Provide the (X, Y) coordinate of the cell's center where the given text is located.  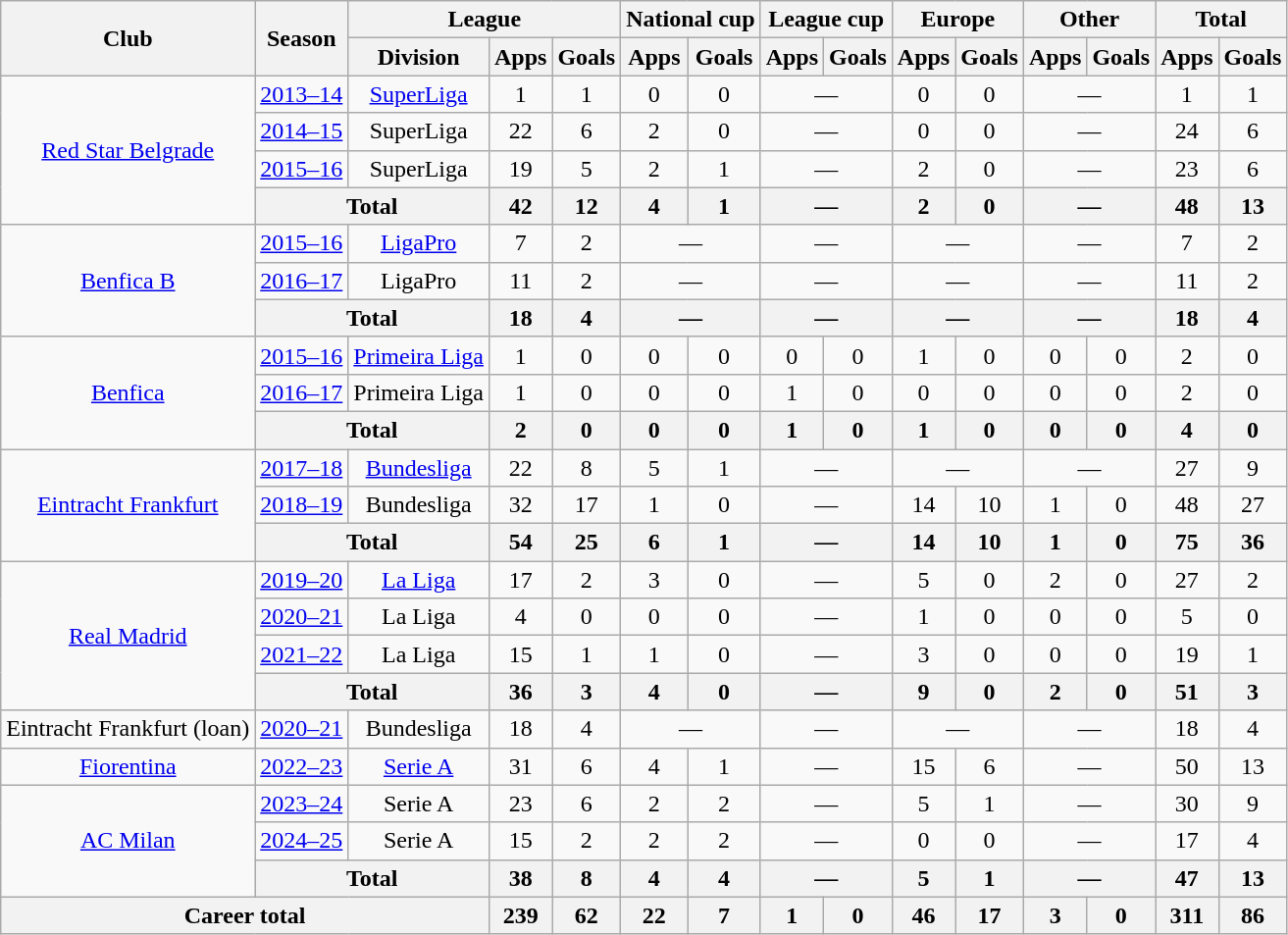
46 (923, 915)
Division (419, 57)
54 (520, 543)
Red Star Belgrade (128, 150)
Club (128, 38)
AC Milan (128, 841)
League (485, 20)
62 (587, 915)
30 (1187, 804)
Real Madrid (128, 636)
2021–22 (302, 654)
24 (1187, 131)
47 (1187, 878)
32 (520, 505)
51 (1187, 692)
Eintracht Frankfurt (loan) (128, 729)
2023–24 (302, 804)
2013–14 (302, 94)
42 (520, 206)
2014–15 (302, 131)
25 (587, 543)
2017–18 (302, 468)
Europe (957, 20)
38 (520, 878)
2024–25 (302, 841)
Fiorentina (128, 766)
Other (1089, 20)
Benfica (128, 392)
2018–19 (302, 505)
League cup (826, 20)
National cup (691, 20)
75 (1187, 543)
2019–20 (302, 580)
50 (1187, 766)
239 (520, 915)
86 (1253, 915)
2022–23 (302, 766)
311 (1187, 915)
Eintracht Frankfurt (128, 505)
Benfica B (128, 281)
12 (587, 206)
Season (302, 38)
Career total (245, 915)
31 (520, 766)
